From the cell containing the given text, extract its center point as [X, Y] coordinate. 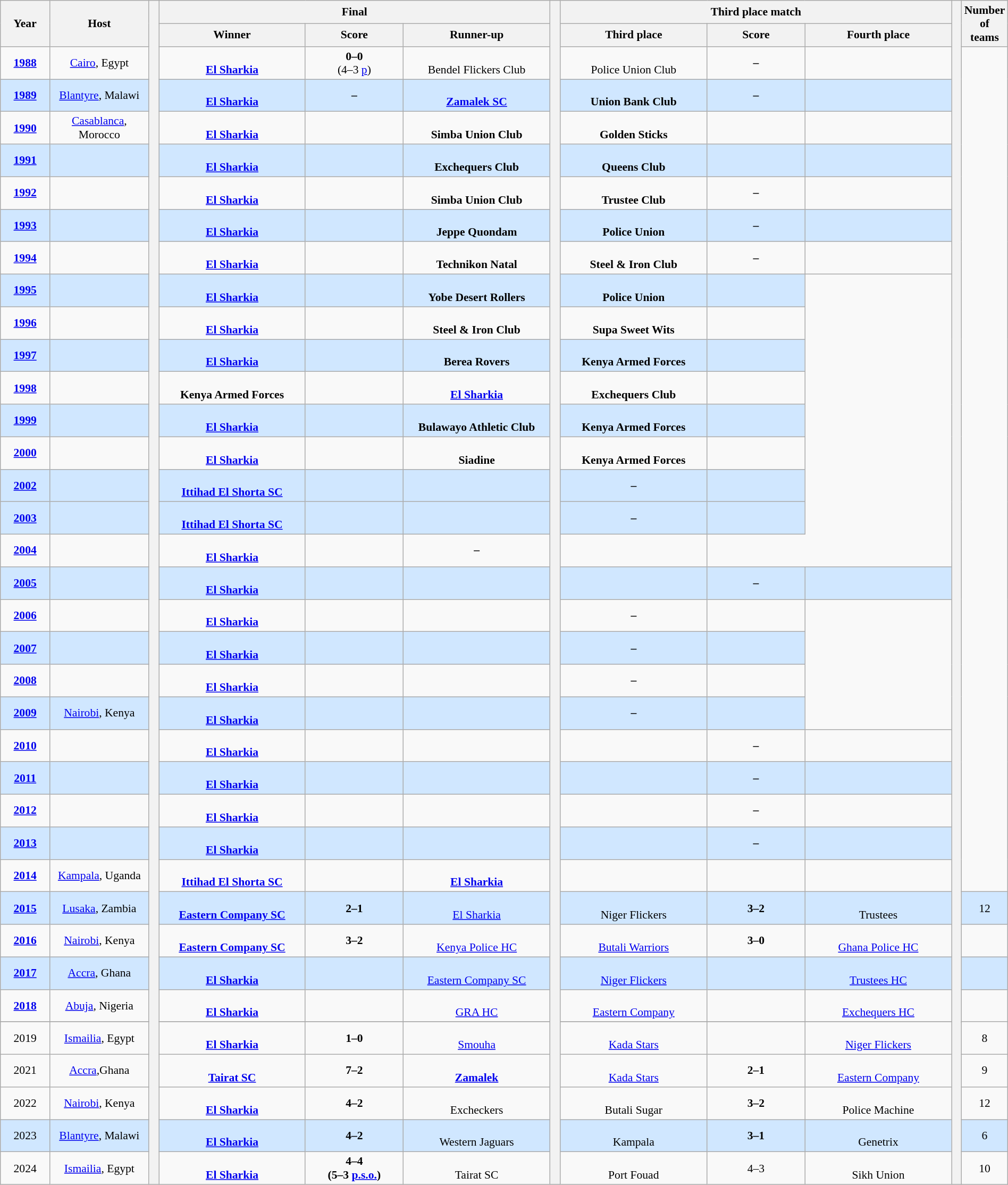
0–0(4–3 p) [354, 63]
GRA HC [476, 1005]
2005 [26, 583]
Final [355, 12]
1997 [26, 355]
1996 [26, 323]
Bulawayo Athletic Club [476, 420]
Butali Warriors [634, 940]
2023 [26, 1136]
2006 [26, 616]
Trustee Club [634, 193]
2003 [26, 518]
2013 [26, 844]
Police Union Club [634, 63]
2016 [26, 940]
Berea Rovers [476, 355]
Year [26, 23]
Trustees [878, 908]
Accra,Ghana [99, 1071]
2019 [26, 1038]
2015 [26, 908]
Supa Sweet Wits [634, 323]
1988 [26, 63]
Kenya Police HC [476, 940]
2017 [26, 973]
7–2 [354, 1071]
2014 [26, 875]
Technikon Natal [476, 258]
Western Jaguars [476, 1136]
1998 [26, 388]
Butali Sugar [634, 1103]
2000 [26, 453]
Runner-up [476, 35]
Lusaka, Zambia [99, 908]
2002 [26, 485]
2012 [26, 811]
2024 [26, 1168]
1990 [26, 128]
Accra, Ghana [99, 973]
Yobe Desert Rollers [476, 290]
Kampala [634, 1136]
Genetrix [878, 1136]
1991 [26, 161]
4–3 [756, 1168]
1993 [26, 226]
Fourth place [878, 35]
8 [985, 1038]
Queens Club [634, 161]
2022 [26, 1103]
2004 [26, 551]
2007 [26, 648]
Zamalek SC [476, 96]
2021 [26, 1071]
1999 [26, 420]
Third place [634, 35]
Siadine [476, 453]
Bendel Flickers Club [476, 63]
Excheckers [476, 1103]
Ghana Police HC [878, 940]
Third place match [756, 12]
Host [99, 23]
Sikh Union [878, 1168]
Police Machine [878, 1103]
1–0 [354, 1038]
Zamalek [476, 1071]
9 [985, 1071]
Trustees HC [878, 973]
Number of teams [985, 23]
10 [985, 1168]
1994 [26, 258]
Port Fouad [634, 1168]
1989 [26, 96]
3–1 [756, 1136]
2018 [26, 1005]
4–4 (5–3 p.s.o.) [354, 1168]
Golden Sticks [634, 128]
2011 [26, 779]
2010 [26, 746]
1992 [26, 193]
1995 [26, 290]
Exchequers HC [878, 1005]
Kampala, Uganda [99, 875]
Union Bank Club [634, 96]
6 [985, 1136]
Jeppe Quondam [476, 226]
3–0 [756, 940]
Winner [232, 35]
2008 [26, 681]
Abuja, Nigeria [99, 1005]
Casablanca, Morocco [99, 128]
Smouha [476, 1038]
2009 [26, 713]
Cairo, Egypt [99, 63]
